Find where the given text appears and provide that cell's center as (x, y) coordinate. 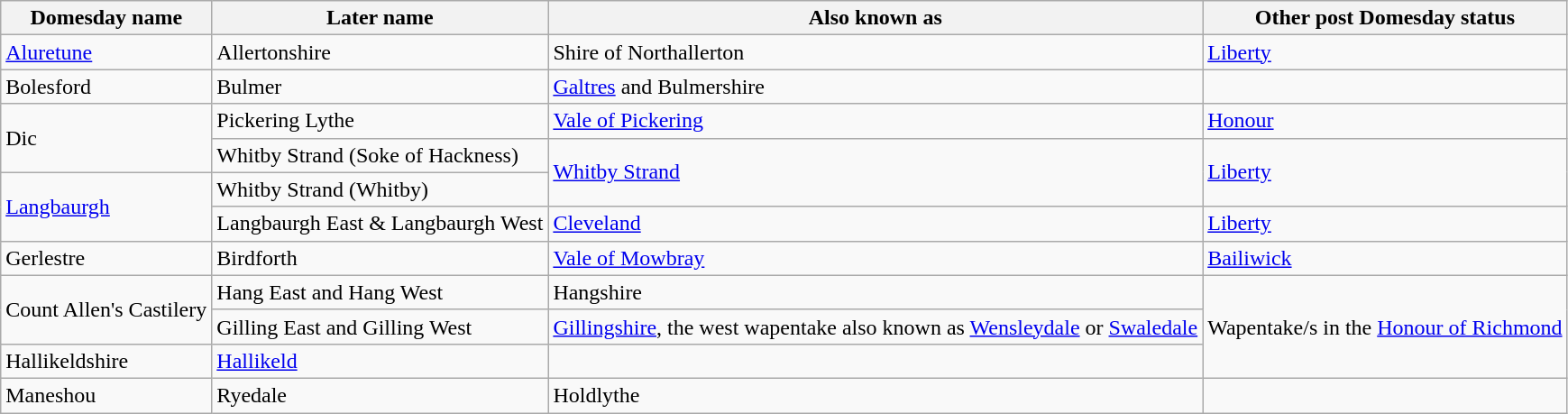
Cleveland (876, 224)
Langbaurgh (106, 207)
Whitby Strand (Soke of Hackness) (381, 155)
Dic (106, 138)
Birdforth (381, 258)
Shire of Northallerton (876, 52)
Hangshire (876, 292)
Holdlythe (876, 395)
Domesday name (106, 18)
Ryedale (381, 395)
Bolesford (106, 87)
Other post Domesday status (1385, 18)
Also known as (876, 18)
Wapentake/s in the Honour of Richmond (1385, 327)
Honour (1385, 121)
Galtres and Bulmershire (876, 87)
Vale of Mowbray (876, 258)
Maneshou (106, 395)
Hallikeldshire (106, 361)
Gerlestre (106, 258)
Bulmer (381, 87)
Langbaurgh East & Langbaurgh West (381, 224)
Hang East and Hang West (381, 292)
Gillingshire, the west wapentake also known as Wensleydale or Swaledale (876, 327)
Whitby Strand (876, 172)
Hallikeld (381, 361)
Aluretune (106, 52)
Gilling East and Gilling West (381, 327)
Allertonshire (381, 52)
Vale of Pickering (876, 121)
Later name (381, 18)
Pickering Lythe (381, 121)
Bailiwick (1385, 258)
Whitby Strand (Whitby) (381, 189)
Count Allen's Castilery (106, 309)
